Detect which cell encompasses the target text, then output its (X, Y) center coordinate. 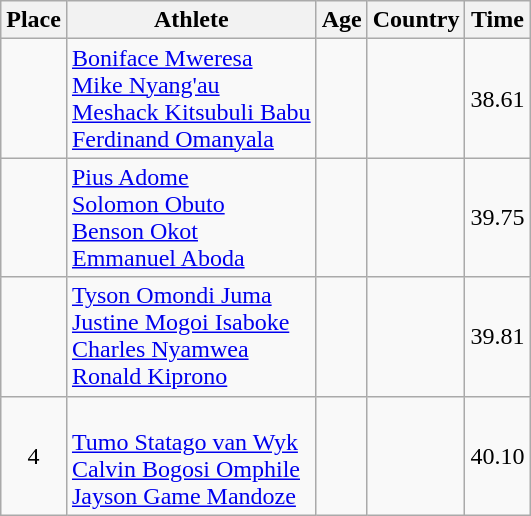
Country (416, 20)
Place (34, 20)
Pius AdomeSolomon ObutoBenson OkotEmmanuel Aboda (191, 218)
Tumo Statago van WykCalvin Bogosi OmphileJayson Game Mandoze (191, 456)
Age (342, 20)
Tyson Omondi JumaJustine Mogoi IsabokeCharles NyamweaRonald Kiprono (191, 336)
Time (498, 20)
38.61 (498, 98)
39.75 (498, 218)
39.81 (498, 336)
4 (34, 456)
Boniface MweresaMike Nyang'auMeshack Kitsubuli BabuFerdinand Omanyala (191, 98)
40.10 (498, 456)
Athlete (191, 20)
